Return the (X, Y) coordinate for the center point of the cell that contains the specified text.  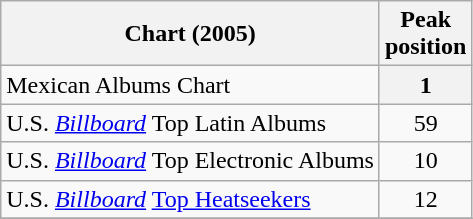
Peakposition (425, 34)
U.S. Billboard Top Latin Albums (190, 123)
U.S. Billboard Top Electronic Albums (190, 161)
1 (425, 85)
10 (425, 161)
U.S. Billboard Top Heatseekers (190, 199)
12 (425, 199)
Chart (2005) (190, 34)
Mexican Albums Chart (190, 85)
59 (425, 123)
